Scan for the cell matching the given text and deliver its (X, Y) coordinate at center. 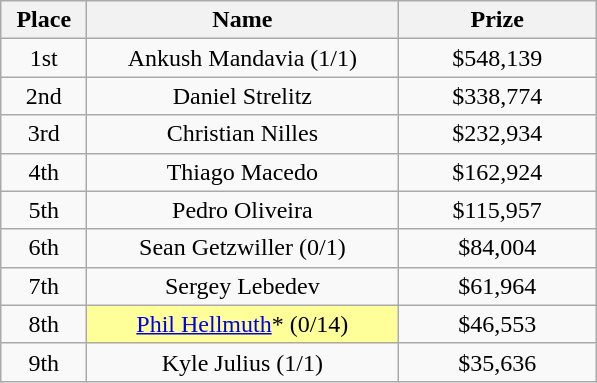
4th (44, 172)
7th (44, 286)
6th (44, 248)
$232,934 (498, 134)
$338,774 (498, 96)
Name (242, 20)
$162,924 (498, 172)
$35,636 (498, 362)
Kyle Julius (1/1) (242, 362)
Sergey Lebedev (242, 286)
Sean Getzwiller (0/1) (242, 248)
8th (44, 324)
$46,553 (498, 324)
2nd (44, 96)
Christian Nilles (242, 134)
Prize (498, 20)
3rd (44, 134)
Place (44, 20)
$61,964 (498, 286)
Phil Hellmuth* (0/14) (242, 324)
Daniel Strelitz (242, 96)
9th (44, 362)
$548,139 (498, 58)
Thiago Macedo (242, 172)
$115,957 (498, 210)
$84,004 (498, 248)
Ankush Mandavia (1/1) (242, 58)
Pedro Oliveira (242, 210)
5th (44, 210)
1st (44, 58)
